Determine the (X, Y) coordinate at the center of the cell enclosing the given text.  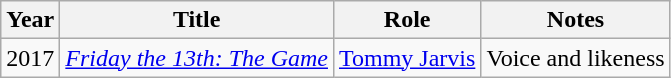
Role (406, 20)
2017 (30, 58)
Friday the 13th: The Game (197, 58)
Year (30, 20)
Tommy Jarvis (406, 58)
Voice and likeness (576, 58)
Title (197, 20)
Notes (576, 20)
